Search for the cell housing the specified text and yield its (X, Y) center coordinate. 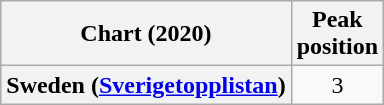
Peakposition (337, 34)
3 (337, 85)
Chart (2020) (146, 34)
Sweden (Sverigetopplistan) (146, 85)
